Scan for the cell matching the given text and deliver its (X, Y) coordinate at center. 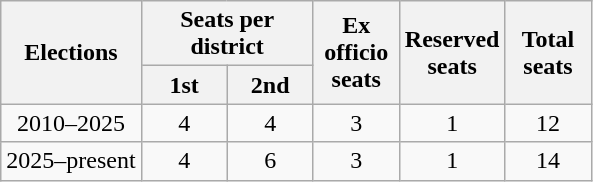
2nd (270, 85)
2010–2025 (71, 123)
6 (270, 161)
Seats per district (227, 34)
12 (548, 123)
1st (184, 85)
Reserved seats (452, 52)
Ex officio seats (356, 52)
14 (548, 161)
Total seats (548, 52)
2025–present (71, 161)
Elections (71, 52)
